Search for the cell housing the specified text and yield its [x, y] center coordinate. 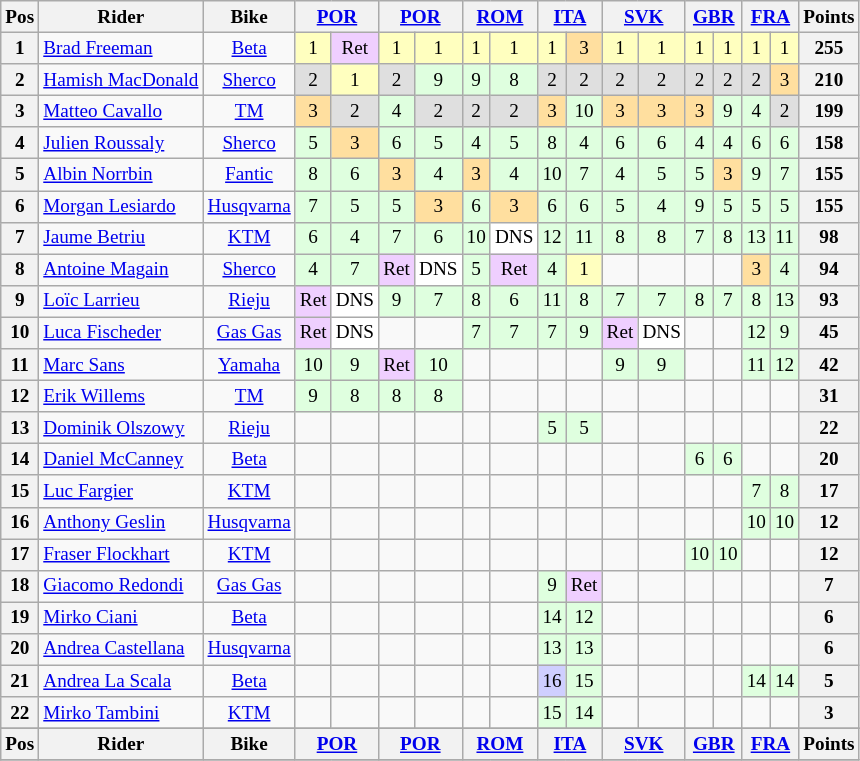
Andrea Castellana [121, 649]
19 [20, 618]
Mirko Tambini [121, 713]
Giacomo Redondi [121, 586]
Julien Roussaly [121, 143]
Anthony Geslin [121, 523]
Luca Fischeder [121, 333]
Mirko Ciani [121, 618]
Erik Willems [121, 396]
199 [829, 111]
Luc Fargier [121, 491]
Jaume Betriu [121, 238]
Andrea La Scala [121, 681]
93 [829, 301]
Daniel McCanney [121, 460]
Dominik Olszowy [121, 428]
31 [829, 396]
Fraser Flockhart [121, 554]
21 [20, 681]
255 [829, 48]
18 [20, 586]
Yamaha [249, 365]
210 [829, 80]
45 [829, 333]
158 [829, 143]
98 [829, 238]
Matteo Cavallo [121, 111]
Fantic [249, 175]
Hamish MacDonald [121, 80]
42 [829, 365]
94 [829, 270]
Antoine Magain [121, 270]
Brad Freeman [121, 48]
Albin Norrbin [121, 175]
Loïc Larrieu [121, 301]
Morgan Lesiardo [121, 206]
Marc Sans [121, 365]
